Output the [X, Y] coordinate of the center of the cell containing the given text.  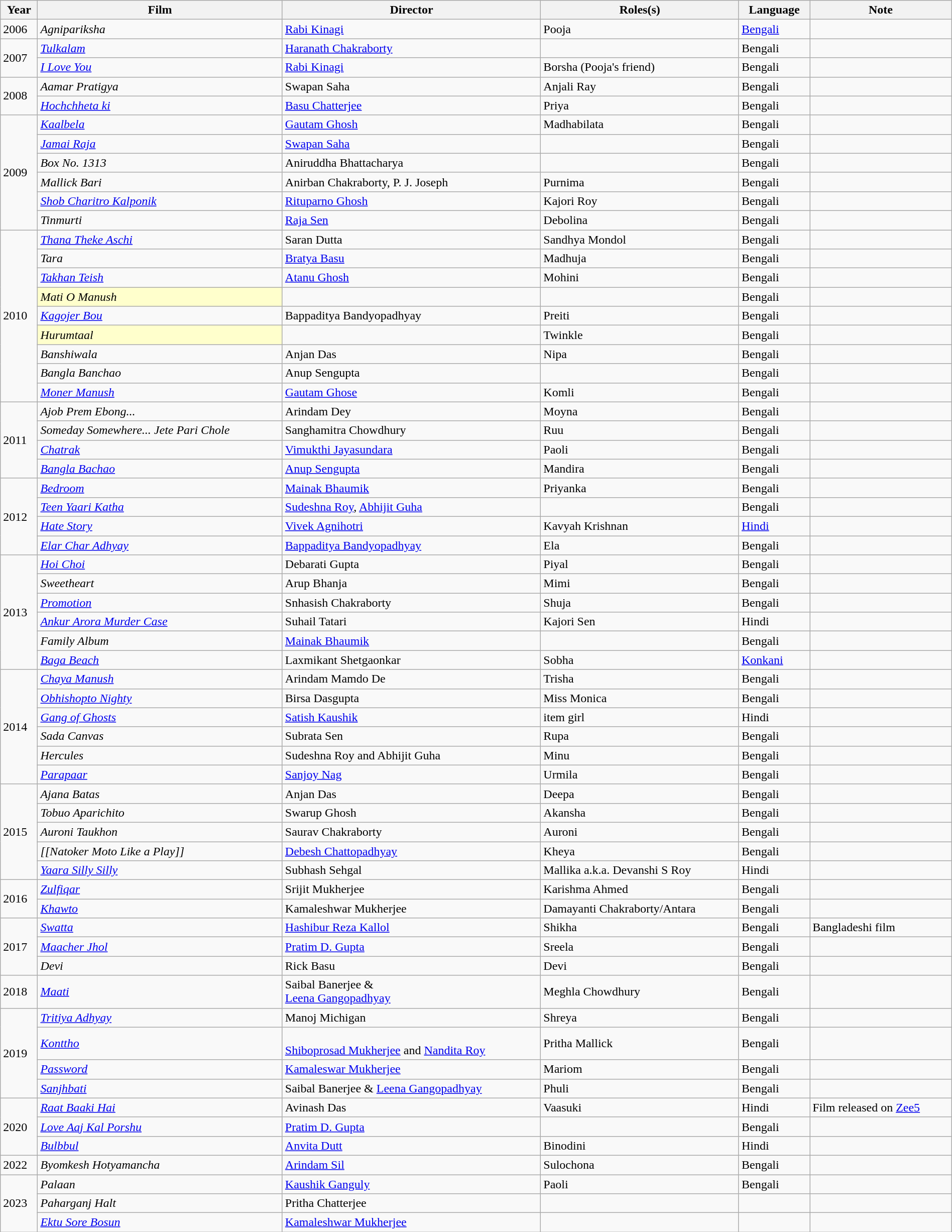
Mati O Manush [160, 297]
Deepa [640, 794]
Basu Chatterjee [411, 105]
Sudeshna Roy, Abhijit Guha [411, 507]
Debarati Gupta [411, 565]
Kaushik Ganguly [411, 1184]
Minu [640, 755]
Sweetheart [160, 584]
Kaalbela [160, 125]
2017 [19, 947]
Twinkle [640, 335]
Jamai Raja [160, 144]
2015 [19, 832]
Suhail Tatari [411, 622]
Kavyah Krishnan [640, 526]
Arindam Dey [411, 411]
Byomkesh Hotyamancha [160, 1165]
Shuja [640, 603]
Rupa [640, 736]
Priya [640, 105]
2019 [19, 1053]
Konkani [774, 660]
Tobuo Aparichito [160, 813]
Gautam Ghose [411, 392]
Maacher Jhol [160, 947]
Arup Bhanja [411, 584]
Palaan [160, 1184]
Saran Dutta [411, 240]
Kajori Roy [640, 201]
Subhash Sehgal [411, 870]
Debesh Chattopadhyay [411, 851]
Promotion [160, 603]
Family Album [160, 641]
Yaara Silly Silly [160, 870]
Akansha [640, 813]
Madhuja [640, 259]
Bratya Basu [411, 259]
Kamaleswar Mukherjee [411, 1069]
Trisha [640, 679]
Pritha Mallick [640, 1044]
Ektu Sore Bosun [160, 1222]
Saibal Banerjee &Leena Gangopadhyay [411, 991]
Parapaar [160, 774]
Kagojer Bou [160, 316]
Shob Charitro Kalponik [160, 201]
Moyna [640, 411]
Someday Somewhere... Jete Pari Chole [160, 430]
Sada Canvas [160, 736]
Baga Beach [160, 660]
Damayanti Chakraborty/Antara [640, 909]
Agnipariksha [160, 29]
Miss Monica [640, 698]
Sanjoy Nag [411, 774]
2016 [19, 899]
Bangla Banchao [160, 373]
Sulochona [640, 1165]
Debolina [640, 220]
[[Natoker Moto Like a Play]] [160, 851]
Borsha (Pooja's friend) [640, 67]
Auroni [640, 832]
Bangla Bachao [160, 469]
Bulbbul [160, 1146]
Haranath Chakraborty [411, 48]
Meghla Chowdhury [640, 991]
Mohini [640, 278]
Rick Basu [411, 966]
Gautam Ghosh [411, 125]
Maati [160, 991]
Obhishopto Nighty [160, 698]
2009 [19, 172]
Sandhya Mondol [640, 240]
Ruu [640, 430]
Laxmikant Shetgaonkar [411, 660]
Hurumtaal [160, 335]
Tritiya Adhyay [160, 1018]
Roles(s) [640, 10]
2006 [19, 29]
Komli [640, 392]
Pritha Chatterjee [411, 1203]
Sudeshna Roy and Abhijit Guha [411, 755]
Pooja [640, 29]
Sanghamitra Chowdhury [411, 430]
Language [774, 10]
Teen Yaari Katha [160, 507]
Srijit Mukherjee [411, 889]
Atanu Ghosh [411, 278]
2023 [19, 1203]
Purnima [640, 182]
Preiti [640, 316]
Hashibur Reza Kallol [411, 928]
Chatrak [160, 450]
Gang of Ghosts [160, 717]
Karishma Ahmed [640, 889]
Elar Char Adhyay [160, 545]
Ela [640, 545]
Priyanka [640, 488]
Hochchheta ki [160, 105]
2018 [19, 991]
Thana Theke Aschi [160, 240]
Konttho [160, 1044]
Hoi Choi [160, 565]
Sanjhbati [160, 1088]
Binodini [640, 1146]
Ajob Prem Ebong... [160, 411]
Box No. 1313 [160, 163]
Moner Manush [160, 392]
Mallika a.k.a. Devanshi S Roy [640, 870]
Hercules [160, 755]
Manoj Michigan [411, 1018]
Khawto [160, 909]
Arindam Sil [411, 1165]
Nipa [640, 354]
Saibal Banerjee & Leena Gangopadhyay [411, 1088]
Saurav Chakraborty [411, 832]
2020 [19, 1127]
Avinash Das [411, 1107]
Piyal [640, 565]
Tara [160, 259]
Raat Baaki Hai [160, 1107]
Aamar Pratigya [160, 86]
2013 [19, 612]
Year [19, 10]
Swatta [160, 928]
2010 [19, 316]
2011 [19, 440]
Vaasuki [640, 1107]
Auroni Taukhon [160, 832]
Note [881, 10]
Anirban Chakraborty, P. J. Joseph [411, 182]
Anvita Dutt [411, 1146]
Swarup Ghosh [411, 813]
Mariom [640, 1069]
Kajori Sen [640, 622]
Director [411, 10]
Urmila [640, 774]
Subrata Sen [411, 736]
Bangladeshi film [881, 928]
Vimukthi Jayasundara [411, 450]
Paharganj Halt [160, 1203]
Tulkalam [160, 48]
Shikha [640, 928]
Password [160, 1069]
Zulfiqar [160, 889]
Sreela [640, 947]
Phuli [640, 1088]
Hate Story [160, 526]
Anjali Ray [640, 86]
Film [160, 10]
Mallick Bari [160, 182]
item girl [640, 717]
2008 [19, 96]
Tinmurti [160, 220]
Satish Kaushik [411, 717]
Raja Sen [411, 220]
2012 [19, 516]
Aniruddha Bhattacharya [411, 163]
Chaya Manush [160, 679]
Mimi [640, 584]
2007 [19, 58]
Shiboprosad Mukherjee and Nandita Roy [411, 1044]
I Love You [160, 67]
Snhasish Chakraborty [411, 603]
Kheya [640, 851]
Love Aaj Kal Porshu [160, 1127]
Ajana Batas [160, 794]
Arindam Mamdo De [411, 679]
2022 [19, 1165]
Birsa Dasgupta [411, 698]
Rituparno Ghosh [411, 201]
Ankur Arora Murder Case [160, 622]
Sobha [640, 660]
Takhan Teish [160, 278]
Banshiwala [160, 354]
Mandira [640, 469]
Vivek Agnihotri [411, 526]
Madhabilata [640, 125]
Bedroom [160, 488]
2014 [19, 727]
Shreya [640, 1018]
Film released on Zee5 [881, 1107]
